Locate the cell with the specified text and output its [x, y] center coordinate. 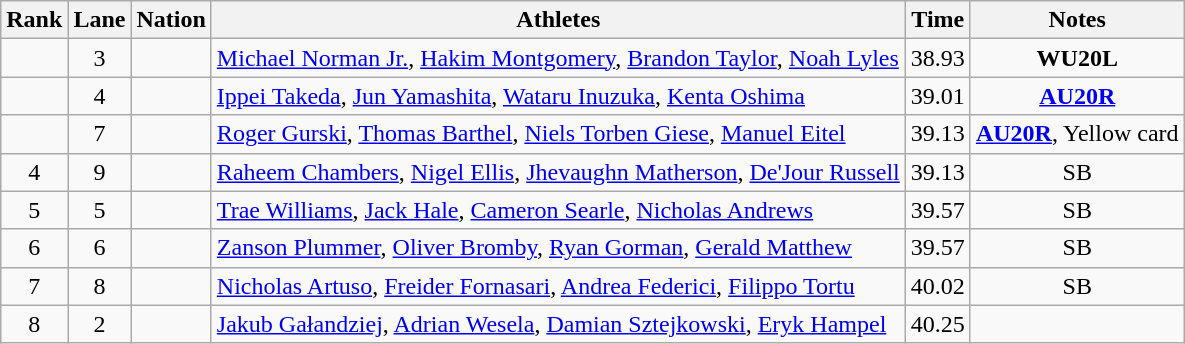
3 [100, 58]
Notes [1077, 20]
40.25 [938, 324]
Athletes [558, 20]
2 [100, 324]
Time [938, 20]
Rank [34, 20]
Jakub Gałandziej, Adrian Wesela, Damian Sztejkowski, Eryk Hampel [558, 324]
Zanson Plummer, Oliver Bromby, Ryan Gorman, Gerald Matthew [558, 248]
Roger Gurski, Thomas Barthel, Niels Torben Giese, Manuel Eitel [558, 134]
40.02 [938, 286]
AU20R [1077, 96]
Nicholas Artuso, Freider Fornasari, Andrea Federici, Filippo Tortu [558, 286]
Trae Williams, Jack Hale, Cameron Searle, Nicholas Andrews [558, 210]
Nation [171, 20]
39.01 [938, 96]
Ippei Takeda, Jun Yamashita, Wataru Inuzuka, Kenta Oshima [558, 96]
Michael Norman Jr., Hakim Montgomery, Brandon Taylor, Noah Lyles [558, 58]
Raheem Chambers, Nigel Ellis, Jhevaughn Matherson, De'Jour Russell [558, 172]
AU20R, Yellow card [1077, 134]
38.93 [938, 58]
Lane [100, 20]
WU20L [1077, 58]
9 [100, 172]
